Return the [x, y] coordinate for the center point of the cell that contains the specified text.  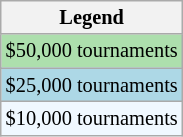
Legend [92, 17]
$50,000 tournaments [92, 51]
$10,000 tournaments [92, 118]
$25,000 tournaments [92, 85]
